Return [x, y] of the center of cell containing provided text 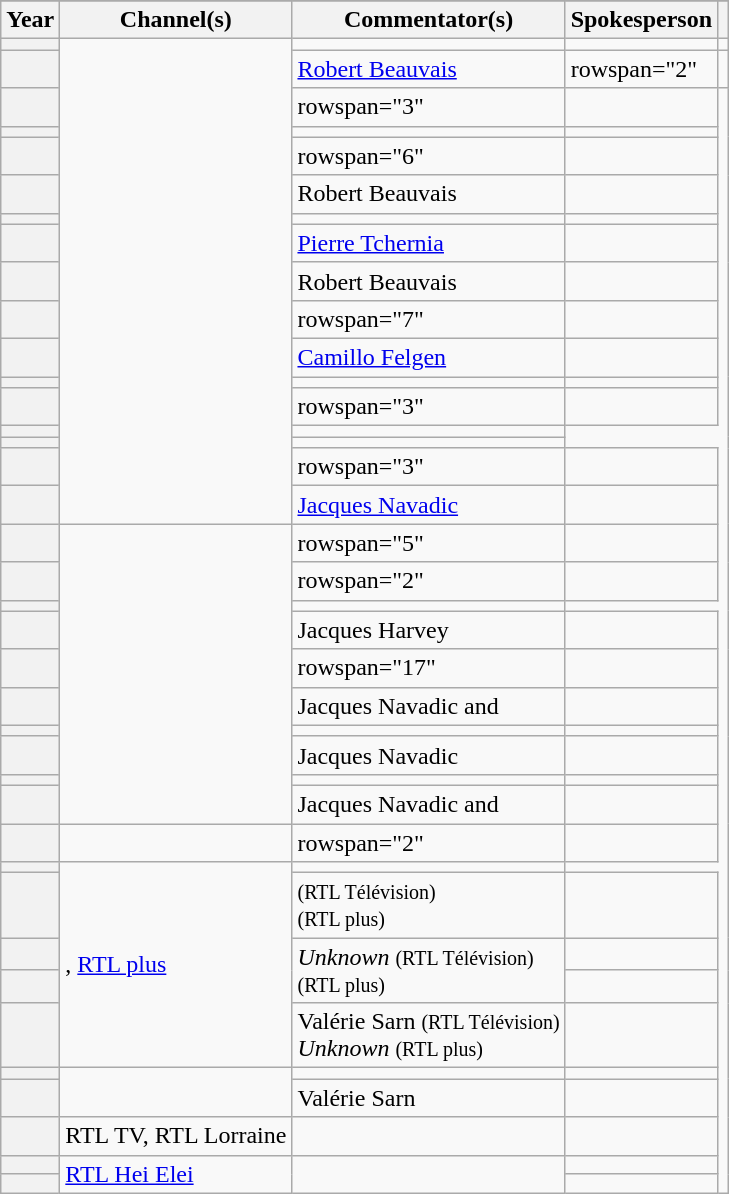
Jacques Harvey [428, 630]
rowspan="17" [428, 668]
rowspan="6" [428, 156]
Camillo Felgen [428, 357]
rowspan="7" [428, 319]
Year [30, 20]
Spokesperson [641, 20]
Pierre Tchernia [428, 243]
(RTL Télévision) (RTL plus) [428, 906]
, RTL plus [176, 965]
Valérie Sarn (RTL Télévision)Unknown (RTL plus) [428, 1036]
Valérie Sarn [428, 1098]
RTL Hei Elei [176, 1174]
Unknown (RTL Télévision) (RTL plus) [428, 970]
Commentator(s) [428, 20]
rowspan="5" [428, 543]
RTL TV, RTL Lorraine [176, 1136]
Channel(s) [176, 20]
